Search for the cell housing the specified text and yield its (x, y) center coordinate. 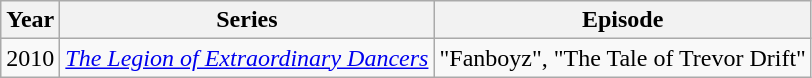
Episode (622, 20)
Year (30, 20)
2010 (30, 58)
"Fanboyz", "The Tale of Trevor Drift" (622, 58)
Series (247, 20)
The Legion of Extraordinary Dancers (247, 58)
